Output the (X, Y) coordinate of the center of the cell containing the given text.  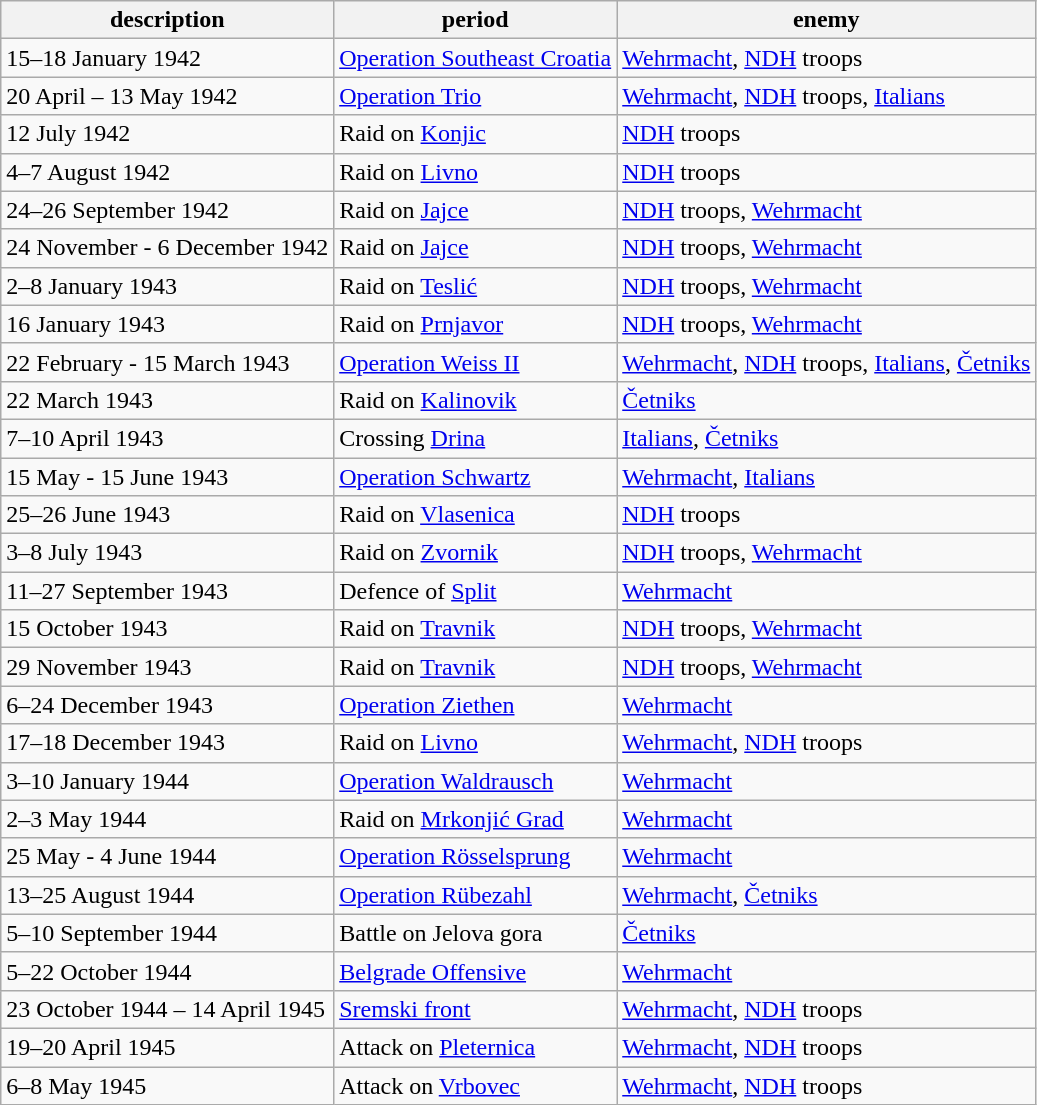
20 April – 13 May 1942 (168, 96)
Raid on Prnjavor (476, 324)
22 February - 15 March 1943 (168, 362)
Raid on Zvornik (476, 553)
5–10 September 1944 (168, 933)
Operation Weiss II (476, 362)
Operation Rösselsprung (476, 857)
Operation Waldrausch (476, 781)
Raid on Mrkonjić Grad (476, 819)
6–8 May 1945 (168, 1085)
2–3 May 1944 (168, 819)
Operation Schwartz (476, 477)
Raid on Konjic (476, 134)
24–26 September 1942 (168, 210)
Crossing Drina (476, 438)
Italians, Četniks (826, 438)
Battle on Jelova gora (476, 933)
description (168, 20)
3–8 July 1943 (168, 553)
22 March 1943 (168, 400)
Defence of Split (476, 591)
Operation Southeast Croatia (476, 58)
29 November 1943 (168, 667)
4–7 August 1942 (168, 172)
Sremski front (476, 1009)
Wehrmacht, Italians (826, 477)
17–18 December 1943 (168, 743)
25 May - 4 June 1944 (168, 857)
Attack on Vrbovec (476, 1085)
period (476, 20)
Wehrmacht, NDH troops, Italians (826, 96)
25–26 June 1943 (168, 515)
19–20 April 1945 (168, 1047)
Raid on Kalinovik (476, 400)
Raid on Teslić (476, 286)
Wehrmacht, Četniks (826, 895)
11–27 September 1943 (168, 591)
15 October 1943 (168, 629)
16 January 1943 (168, 324)
3–10 January 1944 (168, 781)
Operation Ziethen (476, 705)
23 October 1944 – 14 April 1945 (168, 1009)
7–10 April 1943 (168, 438)
2–8 January 1943 (168, 286)
Operation Trio (476, 96)
6–24 December 1943 (168, 705)
Raid on Vlasenica (476, 515)
15–18 January 1942 (168, 58)
24 November - 6 December 1942 (168, 248)
enemy (826, 20)
13–25 August 1944 (168, 895)
Belgrade Offensive (476, 971)
15 May - 15 June 1943 (168, 477)
Attack on Pleternica (476, 1047)
Wehrmacht, NDH troops, Italians, Četniks (826, 362)
5–22 October 1944 (168, 971)
12 July 1942 (168, 134)
Operation Rübezahl (476, 895)
